Locate the cell with the specified text and output its [X, Y] center coordinate. 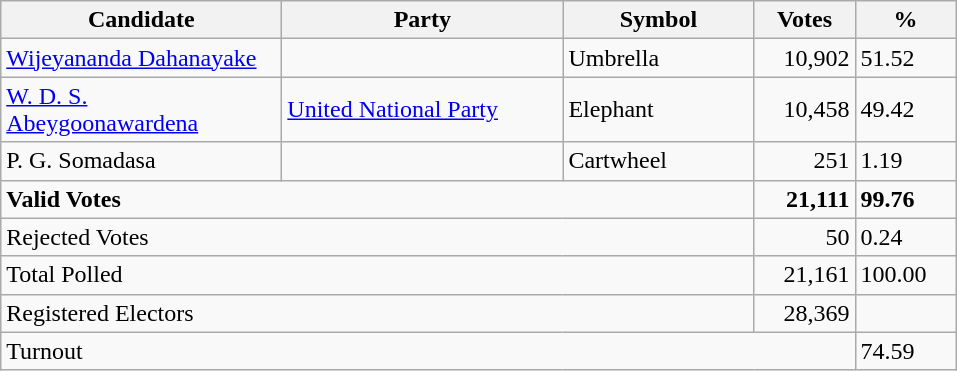
Rejected Votes [378, 237]
251 [804, 161]
100.00 [906, 275]
51.52 [906, 58]
10,902 [804, 58]
74.59 [906, 351]
P. G. Somadasa [142, 161]
1.19 [906, 161]
Registered Electors [378, 313]
10,458 [804, 110]
Wijeyananda Dahanayake [142, 58]
49.42 [906, 110]
Elephant [658, 110]
21,111 [804, 199]
99.76 [906, 199]
Cartwheel [658, 161]
Votes [804, 20]
Umbrella [658, 58]
50 [804, 237]
Valid Votes [378, 199]
Party [422, 20]
Symbol [658, 20]
% [906, 20]
Total Polled [378, 275]
Turnout [428, 351]
28,369 [804, 313]
Candidate [142, 20]
0.24 [906, 237]
21,161 [804, 275]
W. D. S. Abeygoonawardena [142, 110]
United National Party [422, 110]
